Return the (X, Y) coordinate for the center point of the cell that contains the specified text.  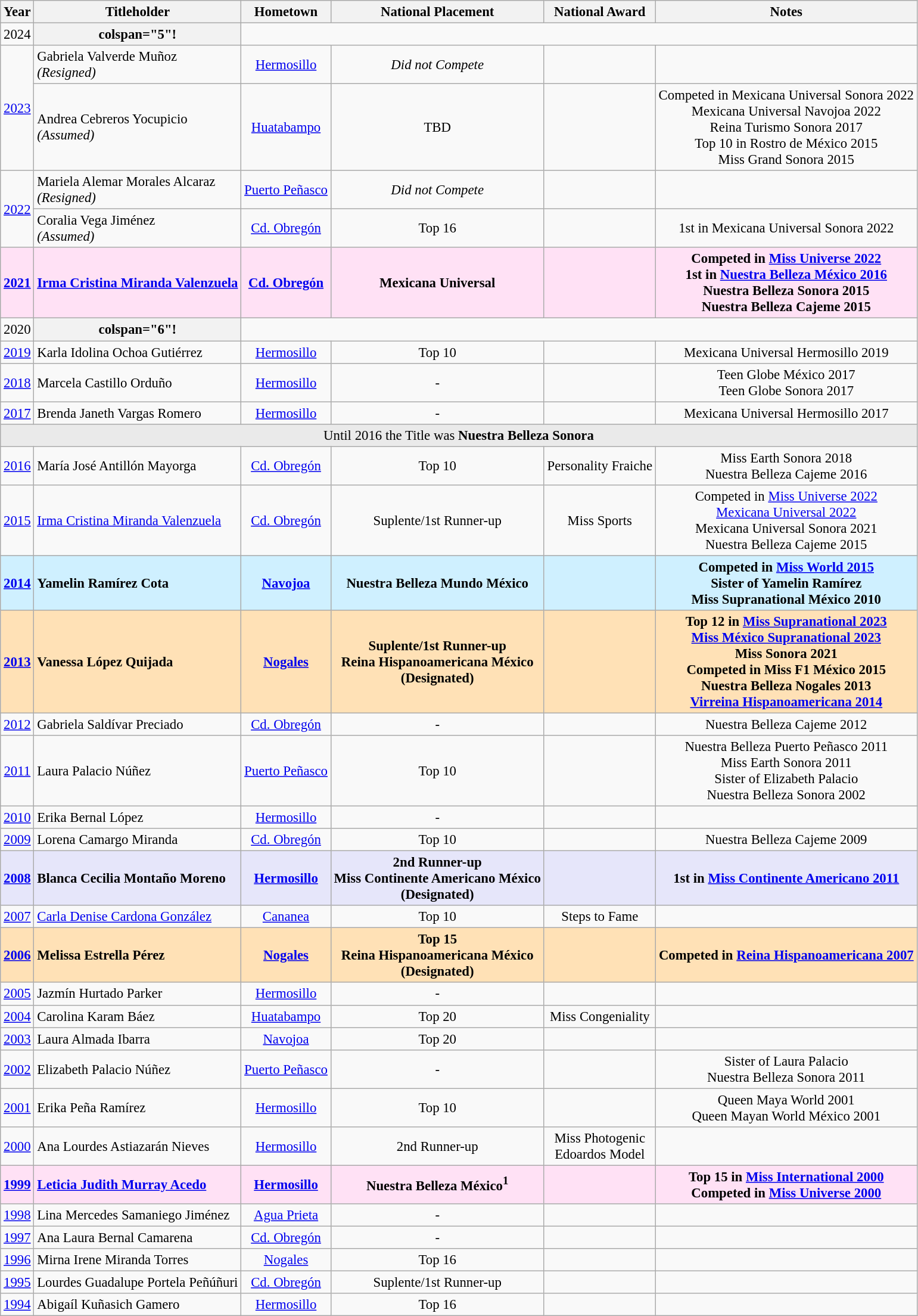
1994 (17, 1305)
Steps to Fame (599, 917)
Cananea (286, 917)
Mexicana Universal Hermosillo 2017 (786, 413)
Queen Maya World 2001Queen Mayan World México 2001 (786, 1107)
2000 (17, 1147)
Karla Idolina Ochoa Gutiérrez (138, 352)
Gabriela Saldívar Preciado (138, 724)
2024 (17, 35)
1st in Mexicana Universal Sonora 2022 (786, 229)
2011 (17, 771)
Mariela Alemar Morales Alcaraz(Resigned) (138, 190)
2014 (17, 583)
1996 (17, 1260)
Brenda Janeth Vargas Romero (138, 413)
Nuestra Belleza México1 (437, 1185)
2009 (17, 840)
2016 (17, 466)
Miss Congeniality (599, 1016)
Mirna Irene Miranda Torres (138, 1260)
Competed in Reina Hispanoamericana 2007 (786, 955)
Year (17, 12)
2008 (17, 879)
National Award (599, 12)
Competed in Miss World 2015Sister of Yamelin RamírezMiss Supranational México 2010 (786, 583)
Andrea Cebreros Yocupicio(Assumed) (138, 128)
Ana Lourdes Astiazarán Nieves (138, 1147)
Suplente/1st Runner-upReina Hispanoamericana México(Designated) (437, 662)
2023 (17, 108)
Elizabeth Palacio Núñez (138, 1069)
Melissa Estrella Pérez (138, 955)
1995 (17, 1283)
2nd Runner-upMiss Continente Americano México(Designated) (437, 879)
Marcela Castillo Orduño (138, 383)
Miss PhotogenicEdoardos Model (599, 1147)
1st in Miss Continente Americano 2011 (786, 879)
Lina Mercedes Samaniego Jiménez (138, 1215)
Erika Peña Ramírez (138, 1107)
2004 (17, 1016)
Coralia Vega Jiménez(Assumed) (138, 229)
2007 (17, 917)
1997 (17, 1237)
Laura Palacio Núñez (138, 771)
Nuestra Belleza Cajeme 2012 (786, 724)
Agua Prieta (286, 1215)
Erika Bernal López (138, 818)
2018 (17, 383)
Miss Sports (599, 521)
2006 (17, 955)
Personality Fraiche (599, 466)
2019 (17, 352)
colspan="6"! (138, 330)
2015 (17, 521)
2002 (17, 1069)
Nuestra Belleza Mundo México (437, 583)
2022 (17, 209)
2012 (17, 724)
Blanca Cecilia Montaño Moreno (138, 879)
Leticia Judith Murray Acedo (138, 1185)
National Placement (437, 12)
Lourdes Guadalupe Portela Peñúñuri (138, 1283)
2021 (17, 284)
Teen Globe México 2017Teen Globe Sonora 2017 (786, 383)
Mexicana Universal (437, 284)
Vanessa López Quijada (138, 662)
colspan="5"! (138, 35)
2020 (17, 330)
Ana Laura Bernal Camarena (138, 1237)
Nuestra Belleza Puerto Peñasco 2011Miss Earth Sonora 2011Sister of Elizabeth PalacioNuestra Belleza Sonora 2002 (786, 771)
Carolina Karam Báez (138, 1016)
1999 (17, 1185)
2017 (17, 413)
Lorena Camargo Miranda (138, 840)
Competed in Miss Universe 2022Mexicana Universal 2022Mexicana Universal Sonora 2021Nuestra Belleza Cajeme 2015 (786, 521)
Miss Earth Sonora 2018Nuestra Belleza Cajeme 2016 (786, 466)
2005 (17, 994)
Laura Almada Ibarra (138, 1039)
Abigaíl Kuñasich Gamero (138, 1305)
2003 (17, 1039)
Notes (786, 12)
Carla Denise Cardona González (138, 917)
Yamelin Ramírez Cota (138, 583)
2010 (17, 818)
TBD (437, 128)
1998 (17, 1215)
Top 15 in Miss International 2000Competed in Miss Universe 2000 (786, 1185)
Jazmín Hurtado Parker (138, 994)
2001 (17, 1107)
Hometown (286, 12)
Top 15Reina Hispanoamericana México(Designated) (437, 955)
Mexicana Universal Hermosillo 2019 (786, 352)
María José Antillón Mayorga (138, 466)
Gabriela Valverde Muñoz(Resigned) (138, 64)
Titleholder (138, 12)
2013 (17, 662)
Competed in Miss Universe 20221st in Nuestra Belleza México 2016Nuestra Belleza Sonora 2015Nuestra Belleza Cajeme 2015 (786, 284)
Nuestra Belleza Cajeme 2009 (786, 840)
Sister of Laura PalacioNuestra Belleza Sonora 2011 (786, 1069)
Until 2016 the Title was Nuestra Belleza Sonora (459, 435)
2nd Runner-up (437, 1147)
